Scan for the cell matching the given text and deliver its (X, Y) coordinate at center. 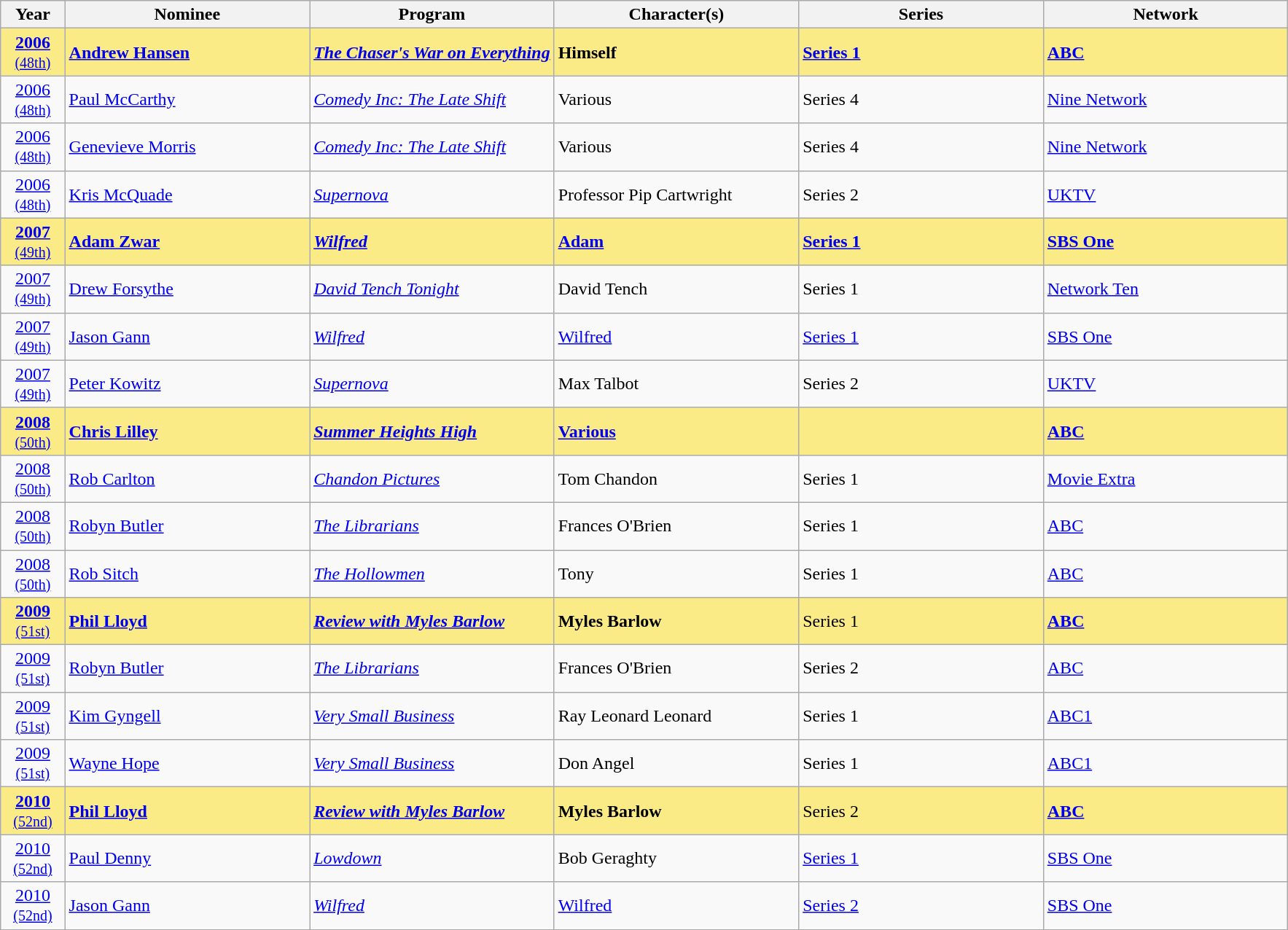
Adam Zwar (187, 242)
Kim Gyngell (187, 716)
Summer Heights High (432, 431)
The Chaser's War on Everything (432, 52)
Professor Pip Cartwright (676, 194)
David Tench Tonight (432, 289)
David Tench (676, 289)
Movie Extra (1166, 478)
The Hollowmen (432, 573)
Adam (676, 242)
Chandon Pictures (432, 478)
Paul McCarthy (187, 99)
Wayne Hope (187, 764)
Nominee (187, 15)
Network (1166, 15)
Drew Forsythe (187, 289)
Lowdown (432, 859)
Paul Denny (187, 859)
Kris McQuade (187, 194)
Don Angel (676, 764)
Bob Geraghty (676, 859)
Rob Carlton (187, 478)
Program (432, 15)
Peter Kowitz (187, 383)
Chris Lilley (187, 431)
Year (33, 15)
Network Ten (1166, 289)
Tony (676, 573)
Rob Sitch (187, 573)
Character(s) (676, 15)
Max Talbot (676, 383)
Himself (676, 52)
Series (921, 15)
Ray Leonard Leonard (676, 716)
Tom Chandon (676, 478)
Andrew Hansen (187, 52)
Genevieve Morris (187, 147)
